Return [x, y] of the center of cell containing provided text 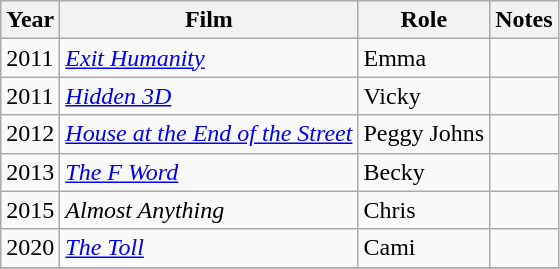
Film [209, 20]
The Toll [209, 248]
2015 [30, 210]
Almost Anything [209, 210]
2012 [30, 134]
Chris [424, 210]
2020 [30, 248]
Vicky [424, 96]
Exit Humanity [209, 58]
2013 [30, 172]
Cami [424, 248]
Notes [524, 20]
Becky [424, 172]
The F Word [209, 172]
House at the End of the Street [209, 134]
Emma [424, 58]
Peggy Johns [424, 134]
Hidden 3D [209, 96]
Role [424, 20]
Year [30, 20]
